Search for the cell housing the specified text and yield its [x, y] center coordinate. 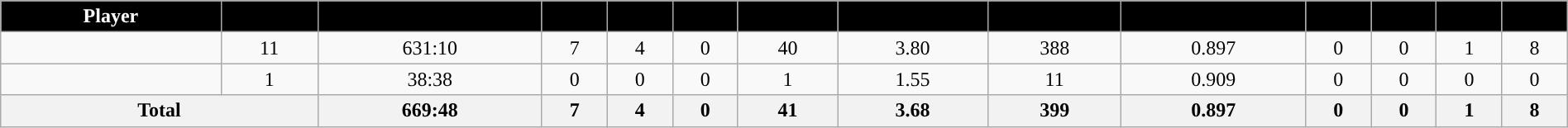
669:48 [430, 111]
40 [787, 48]
38:38 [430, 79]
3.68 [913, 111]
1.55 [913, 79]
Total [159, 111]
0.909 [1214, 79]
399 [1054, 111]
Player [111, 17]
388 [1054, 48]
41 [787, 111]
3.80 [913, 48]
631:10 [430, 48]
